Capture the cell that displays the provided text and extract its (X, Y) central coordinate. 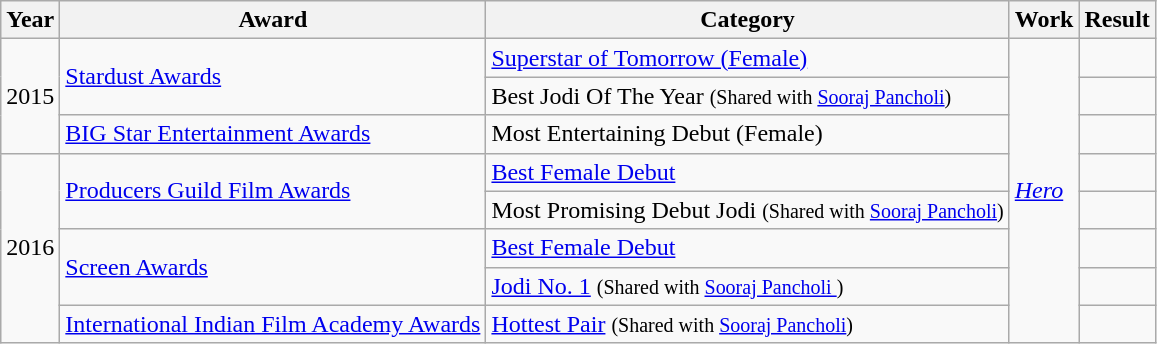
Superstar of Tomorrow (Female) (748, 58)
Work (1044, 20)
Jodi No. 1 (Shared with Sooraj Pancholi ) (748, 286)
BIG Star Entertainment Awards (273, 134)
Award (273, 20)
Year (30, 20)
Screen Awards (273, 267)
2015 (30, 96)
Hottest Pair (Shared with Sooraj Pancholi) (748, 324)
2016 (30, 248)
Stardust Awards (273, 77)
International Indian Film Academy Awards (273, 324)
Best Jodi Of The Year (Shared with Sooraj Pancholi) (748, 96)
Producers Guild Film Awards (273, 191)
Hero (1044, 191)
Most Promising Debut Jodi (Shared with Sooraj Pancholi) (748, 210)
Category (748, 20)
Most Entertaining Debut (Female) (748, 134)
Result (1117, 20)
